Output the [X, Y] coordinate of the center of the cell containing the given text.  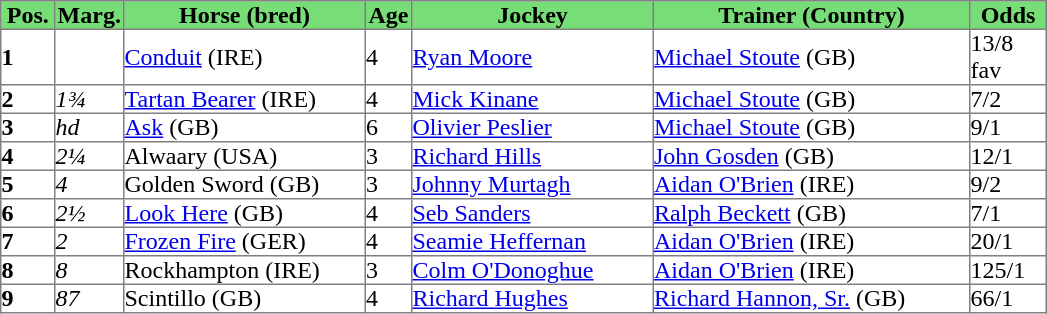
Johnny Murtagh [533, 184]
5 [28, 184]
12/1 [1008, 156]
Richard Hannon, Sr. (GB) [811, 298]
Conduit (IRE) [245, 57]
7/1 [1008, 213]
Tartan Bearer (IRE) [245, 99]
2½ [90, 213]
Horse (bred) [245, 15]
Richard Hills [533, 156]
1¾ [90, 99]
Jockey [533, 15]
87 [90, 298]
Seamie Heffernan [533, 241]
Richard Hughes [533, 298]
Seb Sanders [533, 213]
Frozen Fire (GER) [245, 241]
Rockhampton (IRE) [245, 270]
Odds [1008, 15]
2¼ [90, 156]
9/2 [1008, 184]
Ryan Moore [533, 57]
7 [28, 241]
20/1 [1008, 241]
Trainer (Country) [811, 15]
Golden Sword (GB) [245, 184]
hd [90, 127]
Ask (GB) [245, 127]
7/2 [1008, 99]
9 [28, 298]
Scintillo (GB) [245, 298]
13/8 fav [1008, 57]
Look Here (GB) [245, 213]
John Gosden (GB) [811, 156]
66/1 [1008, 298]
125/1 [1008, 270]
9/1 [1008, 127]
Ralph Beckett (GB) [811, 213]
Age [388, 15]
Pos. [28, 15]
Colm O'Donoghue [533, 270]
1 [28, 57]
Mick Kinane [533, 99]
Marg. [90, 15]
Olivier Peslier [533, 127]
Alwaary (USA) [245, 156]
